Find where the given text appears and provide that cell's center as [X, Y] coordinate. 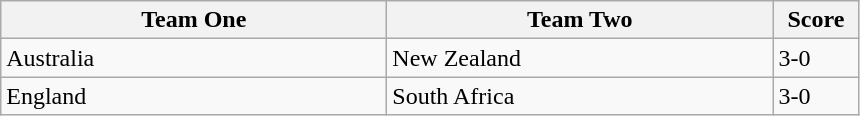
New Zealand [580, 58]
Team Two [580, 20]
Australia [194, 58]
Score [816, 20]
Team One [194, 20]
England [194, 96]
South Africa [580, 96]
